Pinpoint the cell where the given text exists, returning its (x, y) midpoint coordinate. 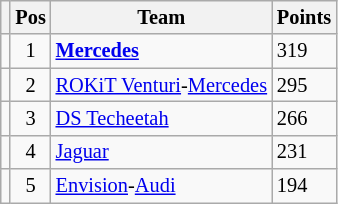
194 (304, 186)
3 (30, 118)
4 (30, 152)
Pos (30, 17)
DS Techeetah (162, 118)
Team (162, 17)
5 (30, 186)
ROKiT Venturi-Mercedes (162, 85)
231 (304, 152)
Jaguar (162, 152)
295 (304, 85)
319 (304, 51)
2 (30, 85)
Mercedes (162, 51)
Envision-Audi (162, 186)
1 (30, 51)
266 (304, 118)
Points (304, 17)
